Return [x, y] of the center of cell containing provided text 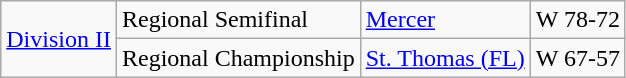
St. Thomas (FL) [445, 58]
Regional Championship [238, 58]
Division II [59, 39]
W 78-72 [578, 20]
W 67-57 [578, 58]
Mercer [445, 20]
Regional Semifinal [238, 20]
